Detect which cell encompasses the target text, then output its [x, y] center coordinate. 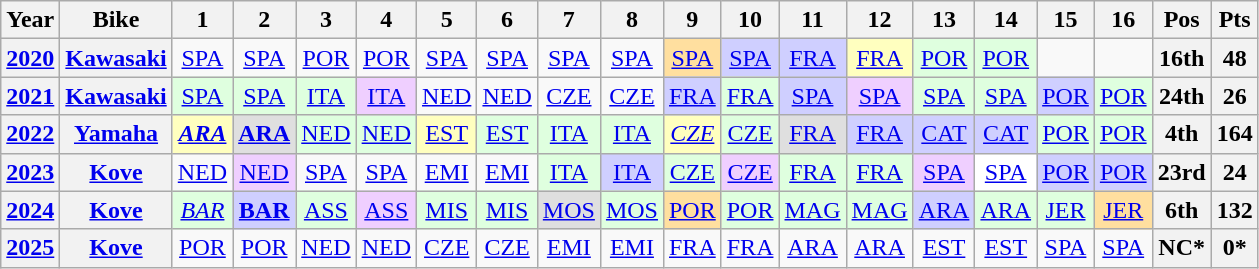
48 [1234, 58]
2021 [30, 96]
23rd [1182, 172]
Pts [1234, 20]
12 [880, 20]
Pos [1182, 20]
2025 [30, 248]
24th [1182, 96]
6 [507, 20]
24 [1234, 172]
6th [1182, 210]
26 [1234, 96]
2022 [30, 134]
11 [812, 20]
164 [1234, 134]
2 [264, 20]
3 [326, 20]
1 [202, 20]
Bike [116, 20]
NC* [1182, 248]
7 [568, 20]
10 [750, 20]
0* [1234, 248]
5 [447, 20]
15 [1066, 20]
14 [1006, 20]
16th [1182, 58]
4th [1182, 134]
2020 [30, 58]
2024 [30, 210]
Yamaha [116, 134]
Year [30, 20]
16 [1123, 20]
4 [386, 20]
132 [1234, 210]
13 [944, 20]
8 [632, 20]
2023 [30, 172]
9 [692, 20]
